For the text-containing cell, return its midpoint in [X, Y] coordinate format. 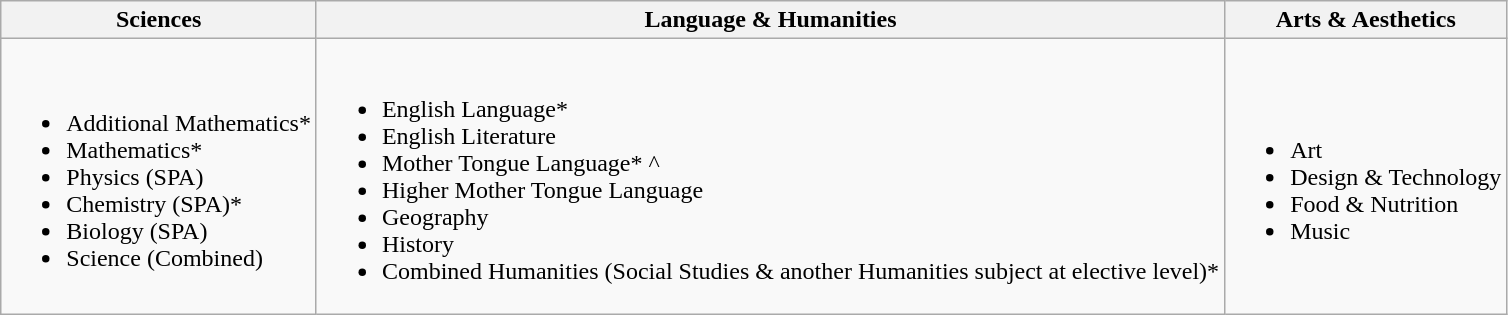
Language & Humanities [770, 20]
ArtDesign & TechnologyFood & NutritionMusic [1366, 176]
Arts & Aesthetics [1366, 20]
Additional Mathematics*Mathematics*Physics (SPA)Chemistry (SPA)*Biology (SPA)Science (Combined) [159, 176]
Sciences [159, 20]
